Return (x, y) of the center of cell containing provided text 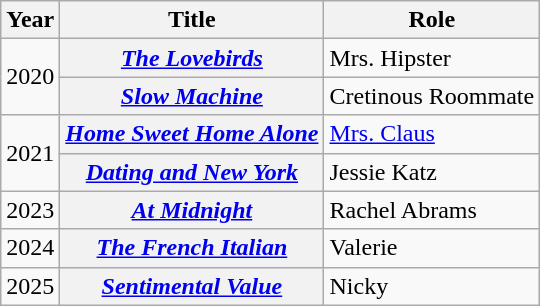
2024 (30, 248)
Year (30, 20)
2020 (30, 77)
Sentimental Value (192, 286)
Jessie Katz (432, 172)
Nicky (432, 286)
Slow Machine (192, 96)
Mrs. Hipster (432, 58)
At Midnight (192, 210)
Home Sweet Home Alone (192, 134)
Rachel Abrams (432, 210)
2023 (30, 210)
2025 (30, 286)
Cretinous Roommate (432, 96)
Role (432, 20)
Mrs. Claus (432, 134)
Valerie (432, 248)
2021 (30, 153)
Dating and New York (192, 172)
The French Italian (192, 248)
Title (192, 20)
The Lovebirds (192, 58)
